Detect which cell encompasses the target text, then output its (X, Y) center coordinate. 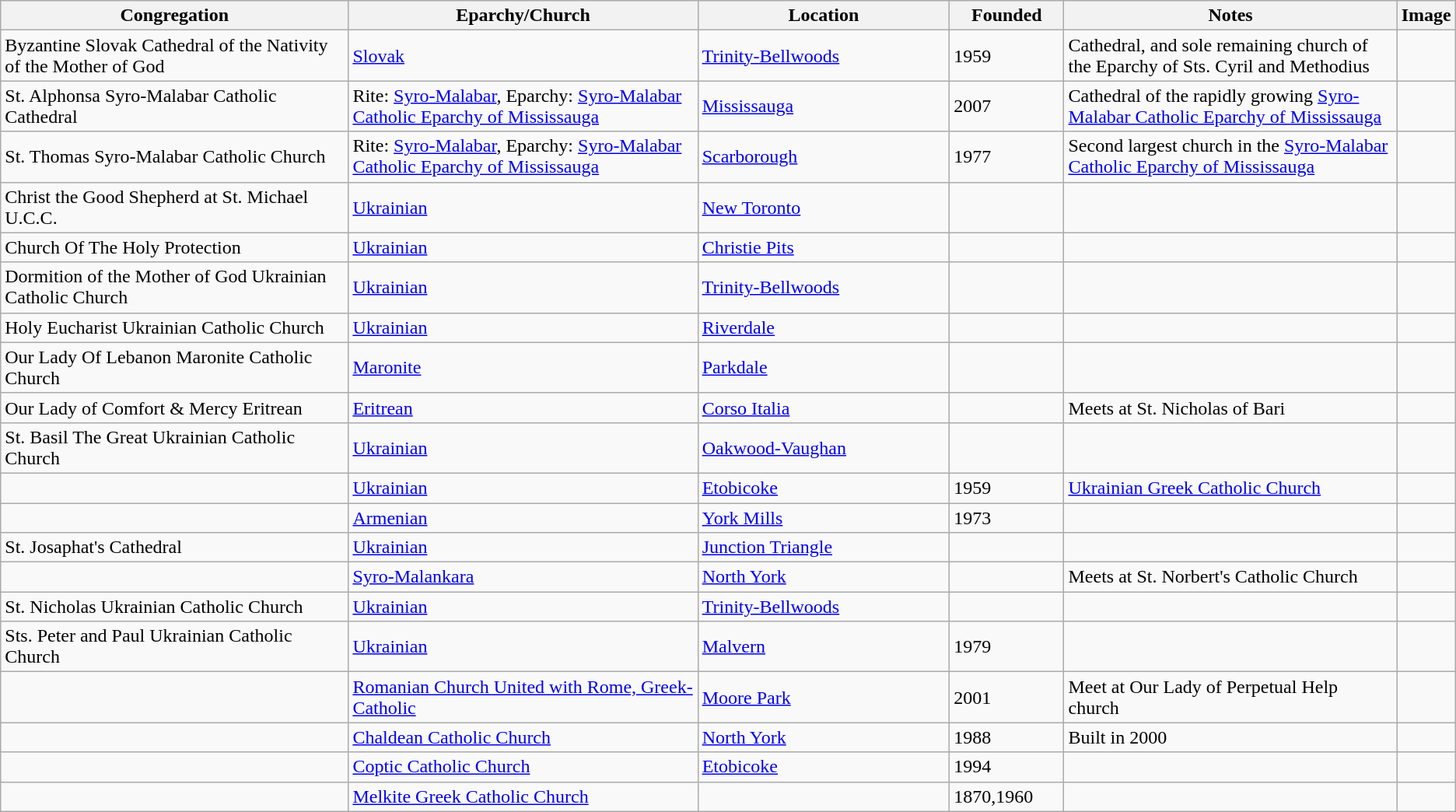
St. Basil The Great Ukrainian Catholic Church (174, 448)
Meet at Our Lady of Perpetual Help church (1230, 697)
Cathedral, and sole remaining church of the Eparchy of Sts. Cyril and Methodius (1230, 56)
Malvern (824, 647)
Meets at St. Nicholas of Bari (1230, 408)
York Mills (824, 517)
Image (1426, 16)
2001 (1006, 697)
Oakwood-Vaughan (824, 448)
Parkdale (824, 367)
Church Of The Holy Protection (174, 247)
Ukrainian Greek Catholic Church (1230, 488)
Junction Triangle (824, 548)
St. Nicholas Ukrainian Catholic Church (174, 607)
1994 (1006, 767)
Moore Park (824, 697)
Corso Italia (824, 408)
Second largest church in the Syro-Malabar Catholic Eparchy of Mississauga (1230, 157)
1988 (1006, 737)
Mississauga (824, 106)
Sts. Peter and Paul Ukrainian Catholic Church (174, 647)
Location (824, 16)
St. Alphonsa Syro-Malabar Catholic Cathedral (174, 106)
Holy Eucharist Ukrainian Catholic Church (174, 327)
St. Josaphat's Cathedral (174, 548)
2007 (1006, 106)
1973 (1006, 517)
Founded (1006, 16)
Riverdale (824, 327)
Armenian (523, 517)
Our Lady Of Lebanon Maronite Catholic Church (174, 367)
Syro-Malankara (523, 577)
Notes (1230, 16)
Chaldean Catholic Church (523, 737)
Scarborough (824, 157)
Coptic Catholic Church (523, 767)
Maronite (523, 367)
Our Lady of Comfort & Mercy Eritrean (174, 408)
1870,1960 (1006, 796)
Cathedral of the rapidly growing Syro-Malabar Catholic Eparchy of Mississauga (1230, 106)
Melkite Greek Catholic Church (523, 796)
Meets at St. Norbert's Catholic Church (1230, 577)
Byzantine Slovak Cathedral of the Nativity of the Mother of God (174, 56)
Eparchy/Church (523, 16)
Christ the Good Shepherd at St. Michael U.C.C. (174, 207)
New Toronto (824, 207)
Christie Pits (824, 247)
Slovak (523, 56)
St. Thomas Syro-Malabar Catholic Church (174, 157)
Eritrean (523, 408)
Congregation (174, 16)
Built in 2000 (1230, 737)
Romanian Church United with Rome, Greek-Catholic (523, 697)
1979 (1006, 647)
Dormition of the Mother of God Ukrainian Catholic Church (174, 288)
1977 (1006, 157)
